Pinpoint the cell where the given text exists, returning its (X, Y) midpoint coordinate. 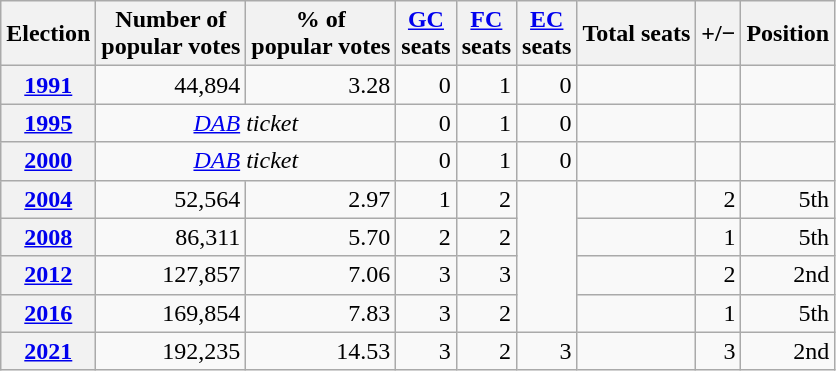
ECseats (547, 34)
2021 (48, 351)
86,311 (171, 237)
44,894 (171, 85)
2016 (48, 313)
2012 (48, 275)
5.70 (321, 237)
2008 (48, 237)
Total seats (636, 34)
2000 (48, 161)
2004 (48, 199)
3.28 (321, 85)
% ofpopular votes (321, 34)
14.53 (321, 351)
52,564 (171, 199)
1991 (48, 85)
Number ofpopular votes (171, 34)
127,857 (171, 275)
Position (788, 34)
FCseats (486, 34)
192,235 (171, 351)
7.83 (321, 313)
GCseats (426, 34)
+/− (718, 34)
7.06 (321, 275)
Election (48, 34)
169,854 (171, 313)
1995 (48, 123)
2.97 (321, 199)
